Determine the (x, y) coordinate at the center of the cell enclosing the given text.  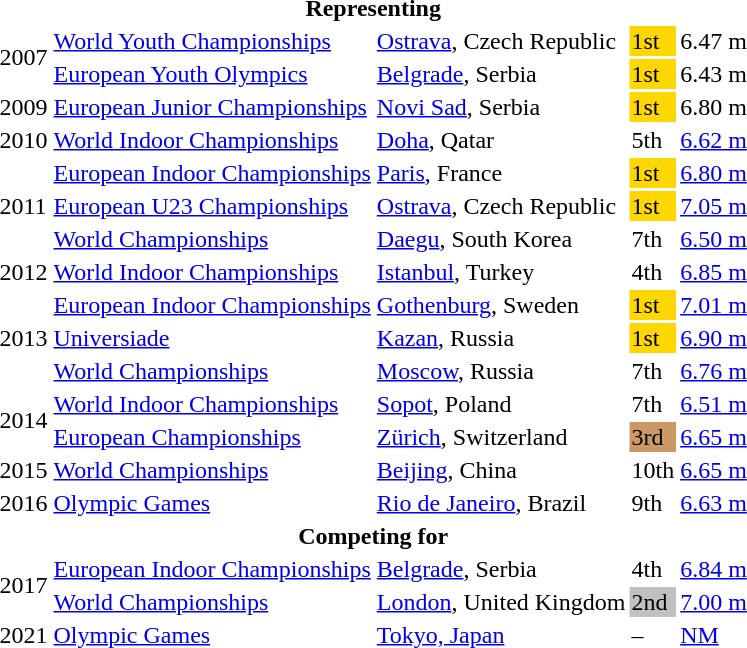
Kazan, Russia (501, 338)
Beijing, China (501, 470)
London, United Kingdom (501, 602)
Olympic Games (212, 503)
Novi Sad, Serbia (501, 107)
Istanbul, Turkey (501, 272)
Paris, France (501, 173)
European Youth Olympics (212, 74)
Universiade (212, 338)
Moscow, Russia (501, 371)
European Championships (212, 437)
10th (653, 470)
Doha, Qatar (501, 140)
Sopot, Poland (501, 404)
Zürich, Switzerland (501, 437)
3rd (653, 437)
Gothenburg, Sweden (501, 305)
Rio de Janeiro, Brazil (501, 503)
2nd (653, 602)
Daegu, South Korea (501, 239)
World Youth Championships (212, 41)
European Junior Championships (212, 107)
European U23 Championships (212, 206)
9th (653, 503)
5th (653, 140)
